Provide the (x, y) coordinate of the cell's center where the given text is located.  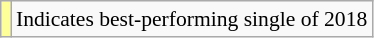
Indicates best-performing single of 2018 (192, 19)
